Pinpoint the cell where the given text exists, returning its [X, Y] midpoint coordinate. 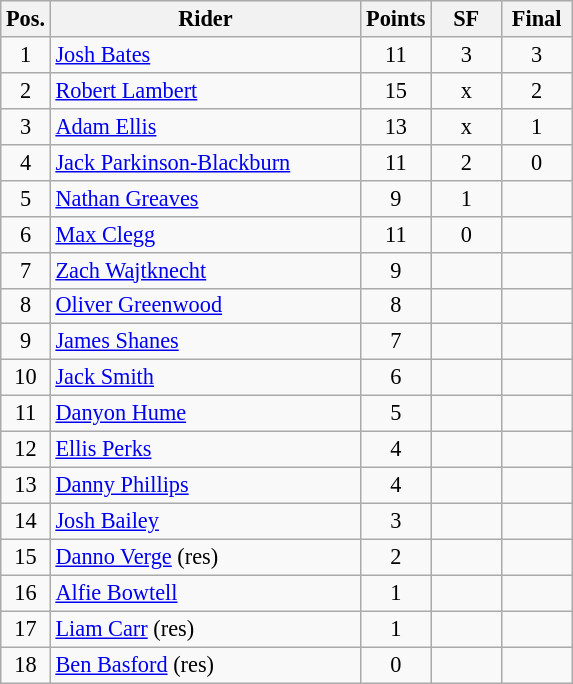
Josh Bailey [205, 521]
Ben Basford (res) [205, 665]
Alfie Bowtell [205, 593]
Max Clegg [205, 234]
Oliver Greenwood [205, 306]
14 [26, 521]
Jack Parkinson-Blackburn [205, 162]
Liam Carr (res) [205, 629]
12 [26, 450]
Jack Smith [205, 378]
Danny Phillips [205, 485]
Danyon Hume [205, 414]
Robert Lambert [205, 90]
James Shanes [205, 342]
18 [26, 665]
Ellis Perks [205, 450]
SF [466, 19]
Danno Verge (res) [205, 557]
Nathan Greaves [205, 198]
Pos. [26, 19]
Rider [205, 19]
Adam Ellis [205, 126]
10 [26, 378]
Zach Wajtknecht [205, 270]
Final [536, 19]
17 [26, 629]
16 [26, 593]
Points [396, 19]
Josh Bates [205, 55]
